Return [X, Y] of the center of cell containing provided text 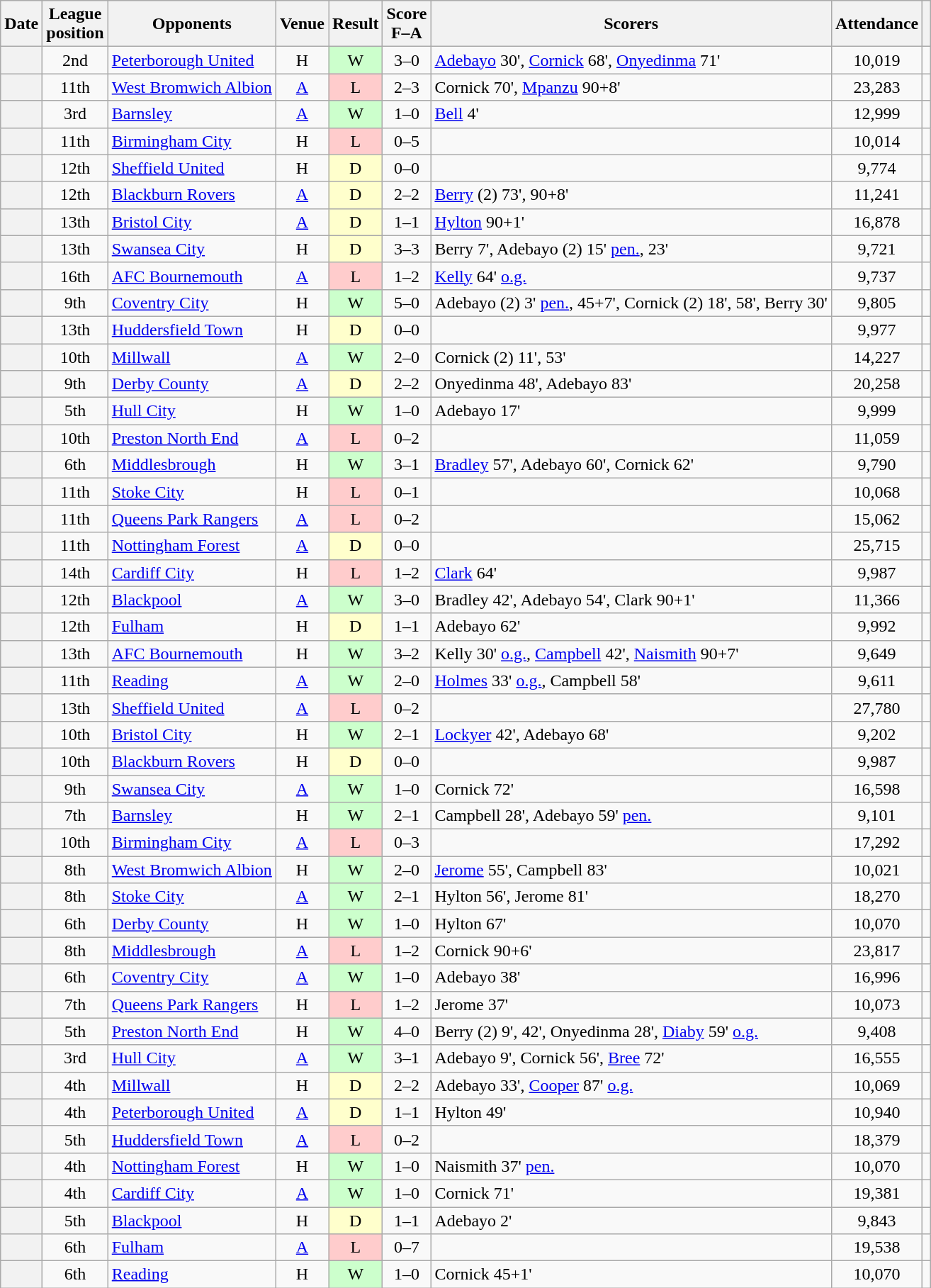
Adebayo 33', Cooper 87' o.g. [631, 1085]
0–7 [407, 1248]
Cornick 70', Mpanzu 90+8' [631, 87]
Bell 4' [631, 114]
9,790 [876, 465]
10,073 [876, 1004]
Naismith 37' pen. [631, 1166]
Date [21, 24]
9,992 [876, 627]
Onyedinma 48', Adebayo 83' [631, 384]
11,059 [876, 438]
16th [75, 276]
9,977 [876, 330]
Cornick 45+1' [631, 1275]
Cornick 71' [631, 1193]
Result [356, 24]
4–0 [407, 1031]
25,715 [876, 546]
9,805 [876, 303]
Holmes 33' o.g., Campbell 58' [631, 681]
18,270 [876, 897]
Adebayo (2) 3' pen., 45+7', Cornick (2) 18', 58', Berry 30' [631, 303]
9,999 [876, 411]
Leagueposition [75, 24]
Adebayo 62' [631, 627]
5–0 [407, 303]
Hylton 67' [631, 924]
Adebayo 2' [631, 1220]
Clark 64' [631, 573]
Kelly 64' o.g. [631, 276]
Opponents [191, 24]
0–1 [407, 492]
20,258 [876, 384]
16,598 [876, 789]
Berry (2) 9', 42', Onyedinma 28', Diaby 59' o.g. [631, 1031]
Cornick 90+6' [631, 951]
2nd [75, 60]
23,283 [876, 87]
2–3 [407, 87]
18,379 [876, 1139]
10,068 [876, 492]
23,817 [876, 951]
Venue [302, 24]
Campbell 28', Adebayo 59' pen. [631, 816]
Cornick (2) 11', 53' [631, 357]
19,381 [876, 1193]
10,019 [876, 60]
Hylton 49' [631, 1112]
9,101 [876, 816]
14th [75, 573]
Adebayo 38' [631, 978]
Berry 7', Adebayo (2) 15' pen., 23' [631, 249]
Jerome 55', Campbell 83' [631, 870]
Adebayo 17' [631, 411]
10,940 [876, 1112]
0–5 [407, 141]
9,721 [876, 249]
Adebayo 30', Cornick 68', Onyedinma 71' [631, 60]
14,227 [876, 357]
17,292 [876, 843]
9,611 [876, 681]
Attendance [876, 24]
10,069 [876, 1085]
9,843 [876, 1220]
Scorers [631, 24]
Jerome 37' [631, 1004]
12,999 [876, 114]
Bradley 57', Adebayo 60', Cornick 62' [631, 465]
3–3 [407, 249]
15,062 [876, 519]
9,408 [876, 1031]
9,774 [876, 168]
Berry (2) 73', 90+8' [631, 195]
9,737 [876, 276]
Adebayo 9', Cornick 56', Bree 72' [631, 1058]
Kelly 30' o.g., Campbell 42', Naismith 90+7' [631, 654]
3–2 [407, 654]
27,780 [876, 707]
9,202 [876, 734]
10,021 [876, 870]
Hylton 56', Jerome 81' [631, 897]
16,996 [876, 978]
10,014 [876, 141]
11,241 [876, 195]
0–3 [407, 843]
Hylton 90+1' [631, 222]
11,366 [876, 600]
Bradley 42', Adebayo 54', Clark 90+1' [631, 600]
16,878 [876, 222]
Lockyer 42', Adebayo 68' [631, 734]
ScoreF–A [407, 24]
9,649 [876, 654]
Cornick 72' [631, 789]
16,555 [876, 1058]
19,538 [876, 1248]
